Extract the [X, Y] coordinate from the center of the cell holding the provided text.  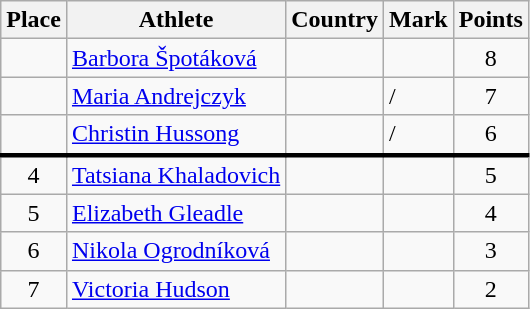
Elizabeth Gleadle [176, 213]
Barbora Špotáková [176, 58]
8 [490, 58]
Victoria Hudson [176, 289]
Christin Hussong [176, 135]
Maria Andrejczyk [176, 96]
Mark [418, 20]
2 [490, 289]
Athlete [176, 20]
Place [34, 20]
Nikola Ogrodníková [176, 251]
Country [335, 20]
3 [490, 251]
Tatsiana Khaladovich [176, 174]
Points [490, 20]
